Locate the cell with the specified text and output its [X, Y] center coordinate. 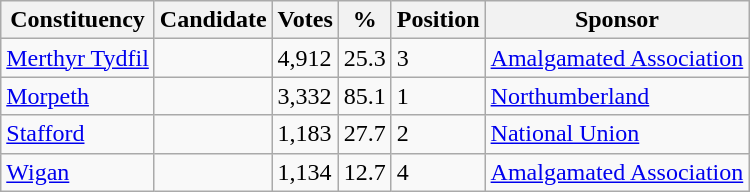
1,183 [305, 134]
1 [438, 96]
Stafford [78, 134]
1,134 [305, 172]
Merthyr Tydfil [78, 58]
4,912 [305, 58]
3,332 [305, 96]
4 [438, 172]
Candidate [213, 20]
Northumberland [617, 96]
2 [438, 134]
Position [438, 20]
12.7 [364, 172]
Wigan [78, 172]
Sponsor [617, 20]
3 [438, 58]
85.1 [364, 96]
Morpeth [78, 96]
27.7 [364, 134]
Votes [305, 20]
National Union [617, 134]
Constituency [78, 20]
25.3 [364, 58]
% [364, 20]
